Output the [x, y] coordinate of the center of the cell containing the given text.  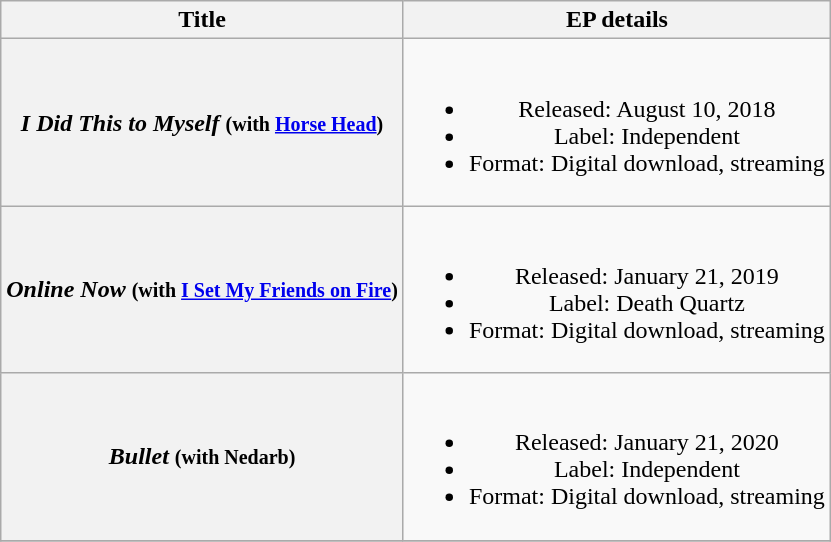
Released: January 21, 2020Label: IndependentFormat: Digital download, streaming [616, 456]
Released: August 10, 2018Label: IndependentFormat: Digital download, streaming [616, 122]
Released: January 21, 2019Label: Death QuartzFormat: Digital download, streaming [616, 290]
I Did This to Myself (with Horse Head) [202, 122]
Title [202, 20]
Bullet (with Nedarb) [202, 456]
EP details [616, 20]
Online Now (with I Set My Friends on Fire) [202, 290]
